Search for the cell housing the specified text and yield its [x, y] center coordinate. 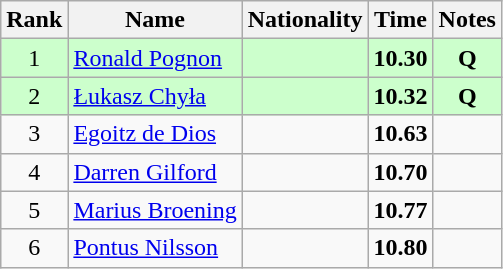
10.77 [400, 210]
2 [34, 96]
Łukasz Chyła [155, 96]
3 [34, 134]
10.63 [400, 134]
Time [400, 20]
Name [155, 20]
Ronald Pognon [155, 58]
10.70 [400, 172]
Darren Gilford [155, 172]
1 [34, 58]
Rank [34, 20]
4 [34, 172]
5 [34, 210]
10.32 [400, 96]
6 [34, 248]
Nationality [305, 20]
Egoitz de Dios [155, 134]
Pontus Nilsson [155, 248]
Marius Broening [155, 210]
10.80 [400, 248]
Notes [467, 20]
10.30 [400, 58]
